For the text-containing cell, return its midpoint in [x, y] coordinate format. 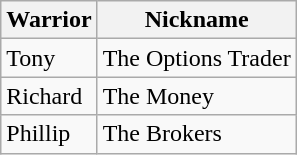
Phillip [49, 134]
The Brokers [196, 134]
The Money [196, 96]
Warrior [49, 20]
Tony [49, 58]
Richard [49, 96]
Nickname [196, 20]
The Options Trader [196, 58]
